Identify which cell holds the provided text, then report its [x, y] central coordinate. 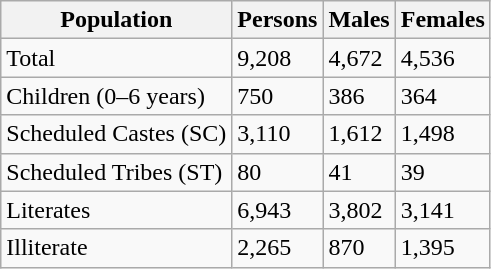
Males [359, 20]
9,208 [278, 58]
39 [442, 172]
3,802 [359, 210]
Scheduled Castes (SC) [116, 134]
Population [116, 20]
1,498 [442, 134]
Children (0–6 years) [116, 96]
2,265 [278, 248]
386 [359, 96]
Total [116, 58]
6,943 [278, 210]
Females [442, 20]
750 [278, 96]
4,672 [359, 58]
1,612 [359, 134]
Literates [116, 210]
Scheduled Tribes (ST) [116, 172]
4,536 [442, 58]
870 [359, 248]
Illiterate [116, 248]
364 [442, 96]
41 [359, 172]
3,141 [442, 210]
1,395 [442, 248]
80 [278, 172]
3,110 [278, 134]
Persons [278, 20]
